Scan for the cell matching the given text and deliver its (X, Y) coordinate at center. 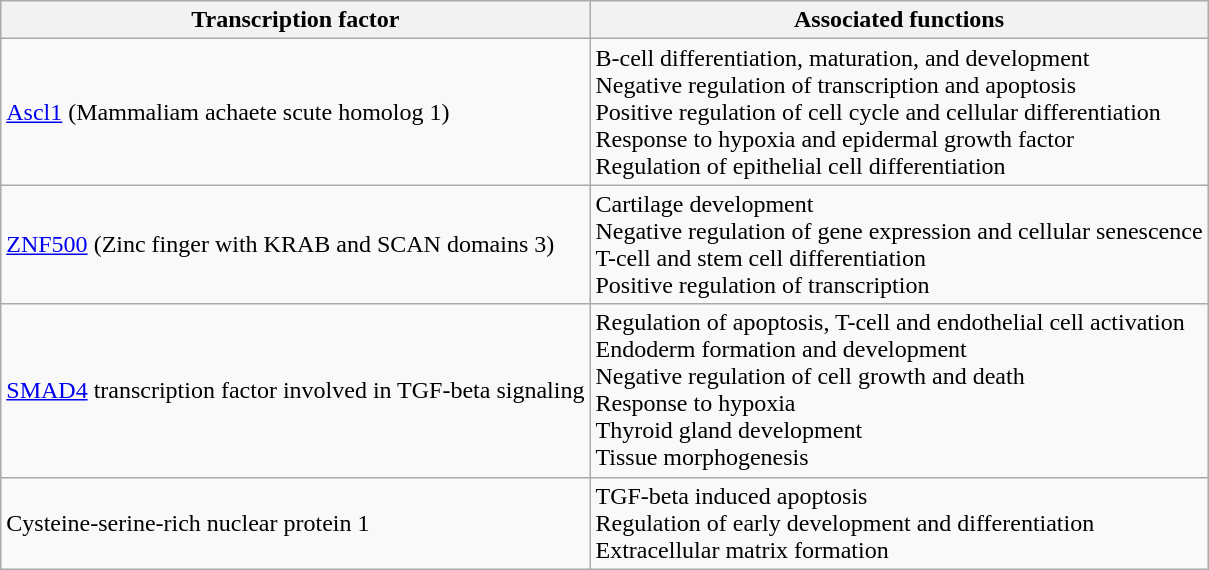
Ascl1 (Mammaliam achaete scute homolog 1) (296, 112)
Associated functions (899, 20)
TGF-beta induced apoptosisRegulation of early development and differentiationExtracellular matrix formation (899, 523)
Cysteine-serine-rich nuclear protein 1 (296, 523)
SMAD4 transcription factor involved in TGF-beta signaling (296, 390)
Transcription factor (296, 20)
ZNF500 (Zinc finger with KRAB and SCAN domains 3) (296, 244)
